Pinpoint the cell where the given text exists, returning its [X, Y] midpoint coordinate. 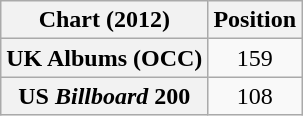
108 [255, 96]
Position [255, 20]
Chart (2012) [104, 20]
159 [255, 58]
US Billboard 200 [104, 96]
UK Albums (OCC) [104, 58]
